Scan for the cell matching the given text and deliver its (X, Y) coordinate at center. 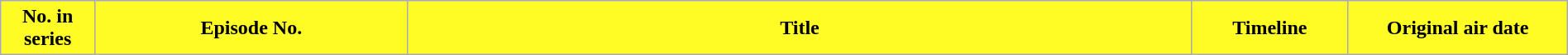
Timeline (1270, 28)
Title (799, 28)
No. in series (48, 28)
Episode No. (251, 28)
Original air date (1457, 28)
